Pinpoint the cell where the given text exists, returning its [x, y] midpoint coordinate. 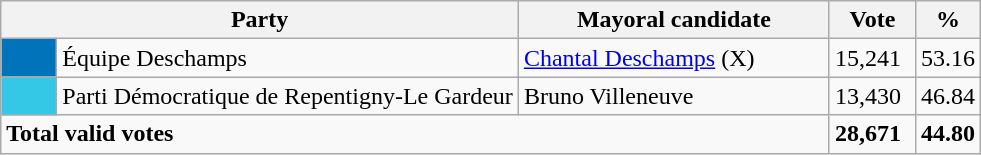
Mayoral candidate [674, 20]
15,241 [872, 58]
13,430 [872, 96]
Vote [872, 20]
44.80 [948, 134]
Total valid votes [416, 134]
53.16 [948, 58]
46.84 [948, 96]
Parti Démocratique de Repentigny-Le Gardeur [288, 96]
Bruno Villeneuve [674, 96]
Party [260, 20]
Chantal Deschamps (X) [674, 58]
% [948, 20]
28,671 [872, 134]
Équipe Deschamps [288, 58]
